Capture the cell that displays the provided text and extract its [x, y] central coordinate. 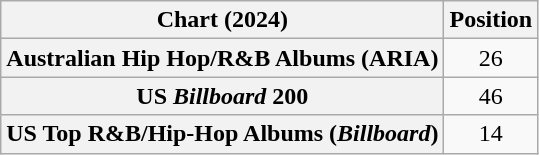
14 [491, 134]
26 [491, 58]
US Billboard 200 [222, 96]
Australian Hip Hop/R&B Albums (ARIA) [222, 58]
Chart (2024) [222, 20]
Position [491, 20]
46 [491, 96]
US Top R&B/Hip-Hop Albums (Billboard) [222, 134]
